Provide the [X, Y] coordinate of the cell's center where the given text is located.  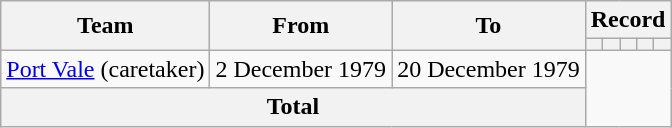
To [489, 26]
From [301, 26]
2 December 1979 [301, 69]
20 December 1979 [489, 69]
Total [294, 107]
Record [628, 20]
Team [106, 26]
Port Vale (caretaker) [106, 69]
